Output the [x, y] coordinate of the center of the cell containing the given text.  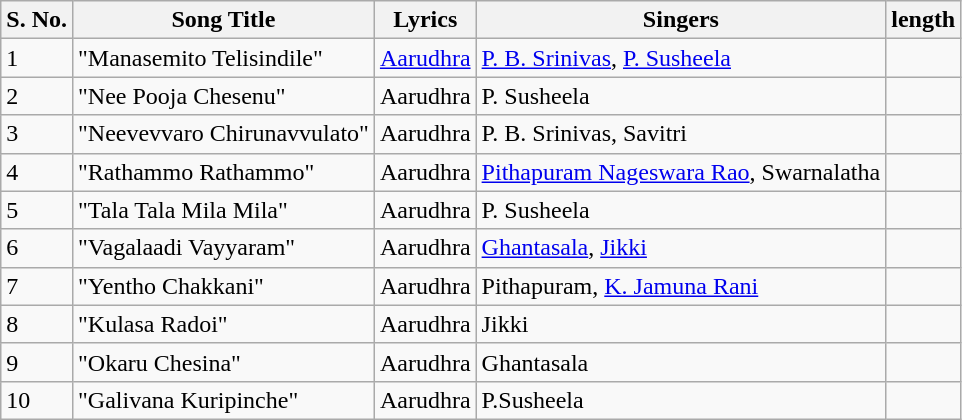
10 [37, 400]
Pithapuram Nageswara Rao, Swarnalatha [681, 172]
6 [37, 248]
P. B. Srinivas, P. Susheela [681, 58]
P.Susheela [681, 400]
"Manasemito Telisindile" [223, 58]
3 [37, 134]
"Tala Tala Mila Mila" [223, 210]
length [924, 20]
2 [37, 96]
7 [37, 286]
4 [37, 172]
Ghantasala [681, 362]
"Neevevvaro Chirunavvulato" [223, 134]
1 [37, 58]
"Vagalaadi Vayyaram" [223, 248]
Singers [681, 20]
Jikki [681, 324]
5 [37, 210]
"Yentho Chakkani" [223, 286]
"Okaru Chesina" [223, 362]
Pithapuram, K. Jamuna Rani [681, 286]
8 [37, 324]
"Kulasa Radoi" [223, 324]
Ghantasala, Jikki [681, 248]
Song Title [223, 20]
"Rathammo Rathammo" [223, 172]
Lyrics [425, 20]
9 [37, 362]
P. B. Srinivas, Savitri [681, 134]
"Galivana Kuripinche" [223, 400]
S. No. [37, 20]
"Nee Pooja Chesenu" [223, 96]
